Capture the cell that displays the provided text and extract its (X, Y) central coordinate. 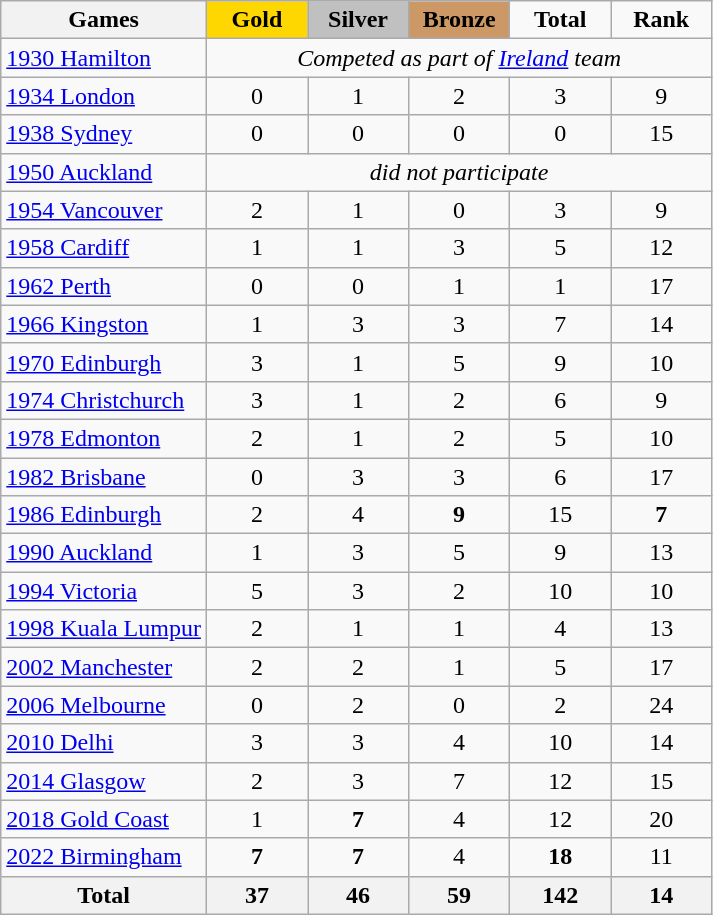
Silver (358, 20)
1966 Kingston (104, 324)
1990 Auckland (104, 553)
1938 Sydney (104, 134)
Gold (256, 20)
142 (560, 895)
2010 Delhi (104, 743)
1974 Christchurch (104, 400)
1998 Kuala Lumpur (104, 629)
37 (256, 895)
Games (104, 20)
1982 Brisbane (104, 477)
46 (358, 895)
Rank (662, 20)
1970 Edinburgh (104, 362)
59 (460, 895)
2006 Melbourne (104, 705)
1934 London (104, 96)
Bronze (460, 20)
20 (662, 819)
1950 Auckland (104, 172)
18 (560, 857)
24 (662, 705)
1954 Vancouver (104, 210)
2014 Glasgow (104, 781)
11 (662, 857)
1994 Victoria (104, 591)
1962 Perth (104, 286)
Competed as part of Ireland team (458, 58)
1978 Edmonton (104, 438)
1930 Hamilton (104, 58)
2002 Manchester (104, 667)
did not participate (458, 172)
2018 Gold Coast (104, 819)
2022 Birmingham (104, 857)
1986 Edinburgh (104, 515)
1958 Cardiff (104, 248)
